Scan for the cell matching the given text and deliver its [X, Y] coordinate at center. 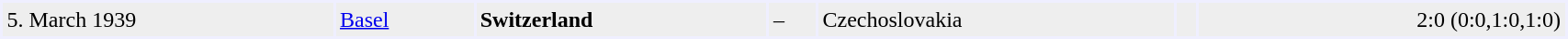
Switzerland [621, 19]
5. March 1939 [168, 19]
Basel [405, 19]
– [793, 19]
2:0 (0:0,1:0,1:0) [1382, 19]
Czechoslovakia [996, 19]
